Determine the [x, y] coordinate at the center of the cell enclosing the given text.  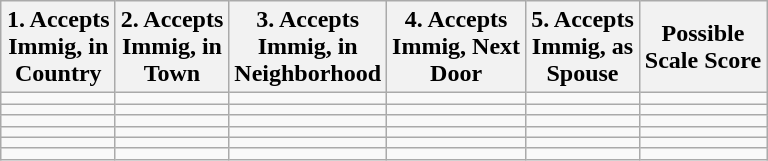
4. AcceptsImmig, NextDoor [456, 47]
2. AcceptsImmig, inTown [172, 47]
1. AcceptsImmig, inCountry [58, 47]
5. AcceptsImmig, asSpouse [583, 47]
3. AcceptsImmig, inNeighborhood [308, 47]
PossibleScale Score [702, 47]
